Scan for the cell matching the given text and deliver its (X, Y) coordinate at center. 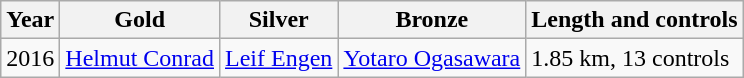
Helmut Conrad (140, 58)
Yotaro Ogasawara (432, 58)
Year (30, 20)
Gold (140, 20)
Leif Engen (279, 58)
2016 (30, 58)
Silver (279, 20)
Bronze (432, 20)
1.85 km, 13 controls (634, 58)
Length and controls (634, 20)
